For the text-containing cell, return its midpoint in (X, Y) coordinate format. 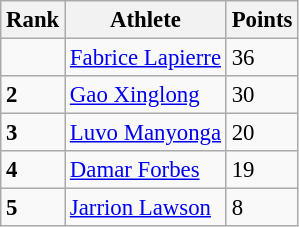
20 (262, 133)
Rank (33, 20)
19 (262, 170)
Athlete (146, 20)
Points (262, 20)
36 (262, 58)
5 (33, 208)
4 (33, 170)
3 (33, 133)
2 (33, 95)
Luvo Manyonga (146, 133)
8 (262, 208)
Damar Forbes (146, 170)
Gao Xinglong (146, 95)
Jarrion Lawson (146, 208)
30 (262, 95)
Fabrice Lapierre (146, 58)
